Return the (X, Y) coordinate for the center point of the cell that contains the specified text.  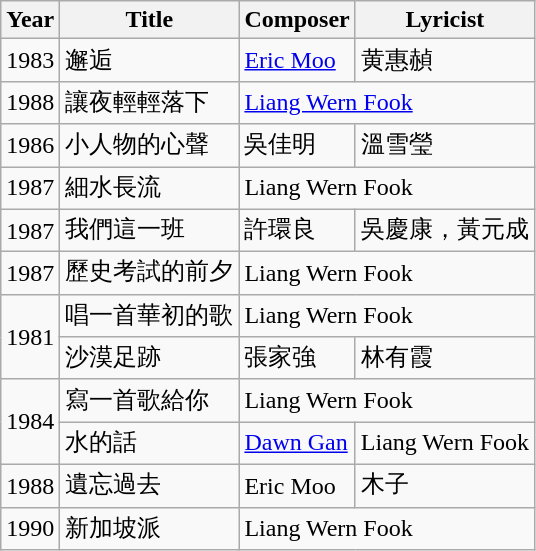
1983 (30, 60)
1981 (30, 336)
木子 (444, 486)
沙漠足跡 (150, 358)
Title (150, 20)
遺忘過去 (150, 486)
黄惠赬 (444, 60)
水的話 (150, 444)
小人物的心聲 (150, 146)
吳慶康，黃元成 (444, 230)
細水長流 (150, 188)
1986 (30, 146)
我們這一班 (150, 230)
邂逅 (150, 60)
溫雪瑩 (444, 146)
新加坡派 (150, 528)
唱一首華初的歌 (150, 316)
1990 (30, 528)
吳佳明 (297, 146)
Year (30, 20)
許環良 (297, 230)
林有霞 (444, 358)
1984 (30, 422)
讓夜輕輕落下 (150, 102)
Lyricist (444, 20)
Composer (297, 20)
張家強 (297, 358)
寫一首歌給你 (150, 400)
歷史考試的前夕 (150, 274)
Dawn Gan (297, 444)
